Scan for the cell matching the given text and deliver its [X, Y] coordinate at center. 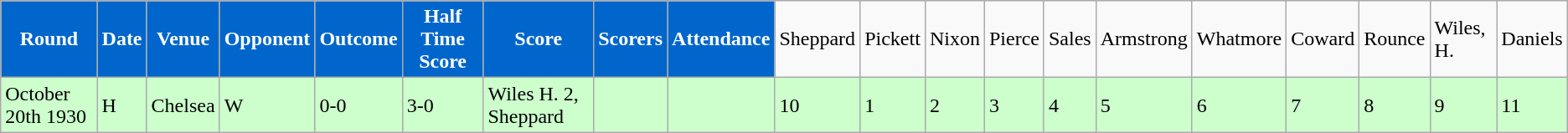
Pierce [1014, 39]
Date [122, 39]
Scorers [631, 39]
8 [1395, 105]
2 [955, 105]
Score [539, 39]
9 [1463, 105]
Chelsea [183, 105]
Venue [183, 39]
7 [1323, 105]
Wiles, H. [1463, 39]
Coward [1323, 39]
Wiles H. 2, Sheppard [539, 105]
Daniels [1532, 39]
5 [1144, 105]
Whatmore [1239, 39]
Attendance [721, 39]
3-0 [442, 105]
0-0 [358, 105]
Armstrong [1144, 39]
Round [49, 39]
Nixon [955, 39]
Pickett [893, 39]
Sales [1070, 39]
Half Time Score [442, 39]
Outcome [358, 39]
Rounce [1395, 39]
6 [1239, 105]
4 [1070, 105]
W [267, 105]
Opponent [267, 39]
October 20th 1930 [49, 105]
10 [818, 105]
H [122, 105]
3 [1014, 105]
1 [893, 105]
Sheppard [818, 39]
11 [1532, 105]
